Extract the [x, y] coordinate from the center of the cell holding the provided text.  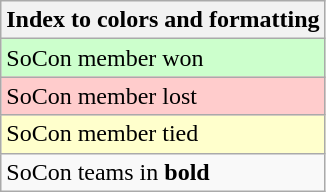
SoCon teams in bold [163, 172]
SoCon member won [163, 58]
Index to colors and formatting [163, 20]
SoCon member lost [163, 96]
SoCon member tied [163, 134]
